Detect which cell encompasses the target text, then output its (x, y) center coordinate. 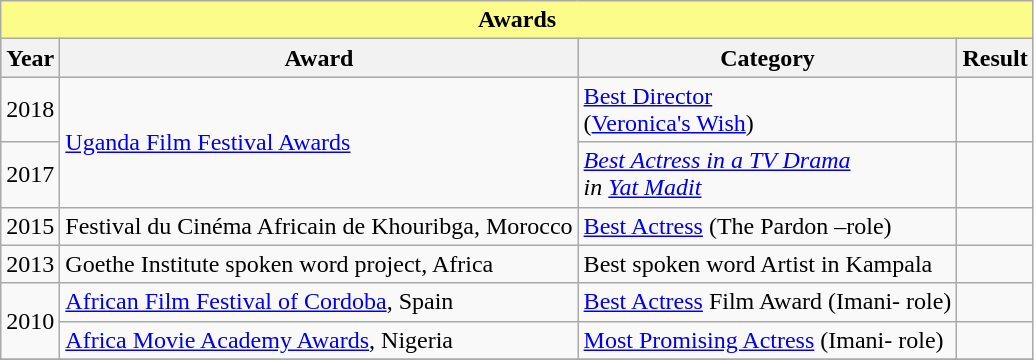
Awards (518, 20)
2015 (30, 226)
Best Actress (The Pardon –role) (768, 226)
Best Actress Film Award (Imani- role) (768, 302)
Result (995, 58)
Goethe Institute spoken word project, Africa (319, 264)
2010 (30, 321)
African Film Festival of Cordoba, Spain (319, 302)
Festival du Cinéma Africain de Khouribga, Morocco (319, 226)
Best Actress in a TV Drama in Yat Madit (768, 174)
2013 (30, 264)
Africa Movie Academy Awards, Nigeria (319, 340)
2018 (30, 110)
2017 (30, 174)
Category (768, 58)
Best spoken word Artist in Kampala (768, 264)
Best Director (Veronica's Wish) (768, 110)
Award (319, 58)
Year (30, 58)
Uganda Film Festival Awards (319, 142)
Most Promising Actress (Imani- role) (768, 340)
